Identify which cell holds the provided text, then report its (x, y) central coordinate. 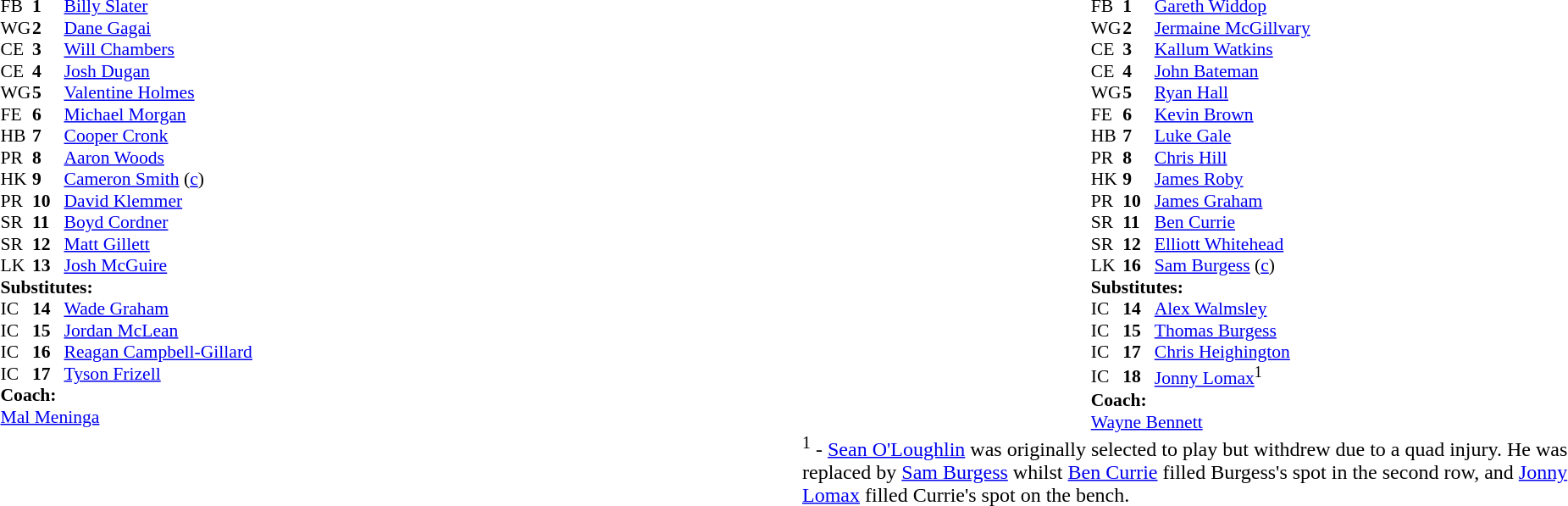
Thomas Burgess (1233, 331)
Will Chambers (158, 50)
Sam Burgess (c) (1233, 265)
Wayne Bennett (1201, 422)
Josh Dugan (158, 71)
Alex Walmsley (1233, 309)
James Graham (1233, 201)
Michael Morgan (158, 114)
Jordan McLean (158, 331)
13 (48, 265)
Mal Meninga (125, 417)
Wade Graham (158, 309)
John Bateman (1233, 71)
Chris Hill (1233, 158)
18 (1139, 376)
Tyson Frizell (158, 374)
Kallum Watkins (1233, 50)
Boyd Cordner (158, 223)
Chris Heighington (1233, 352)
Kevin Brown (1233, 114)
Luke Gale (1233, 136)
Elliott Whitehead (1233, 244)
Jermaine McGillvary (1233, 28)
Valentine Holmes (158, 92)
Ryan Hall (1233, 92)
Dane Gagai (158, 28)
Cameron Smith (c) (158, 179)
James Roby (1233, 179)
Jonny Lomax1 (1233, 376)
David Klemmer (158, 201)
Matt Gillett (158, 244)
Aaron Woods (158, 158)
Cooper Cronk (158, 136)
Ben Currie (1233, 223)
Josh McGuire (158, 265)
Reagan Campbell-Gillard (158, 352)
